Return the [X, Y] coordinate for the center point of the cell that contains the specified text.  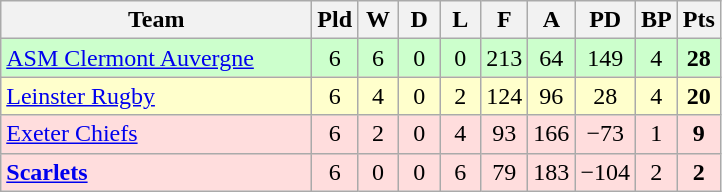
BP [656, 20]
PD [606, 20]
Pld [335, 20]
20 [698, 96]
W [378, 20]
213 [504, 58]
149 [606, 58]
124 [504, 96]
−73 [606, 134]
A [552, 20]
D [420, 20]
ASM Clermont Auvergne [156, 58]
−104 [606, 172]
64 [552, 58]
F [504, 20]
96 [552, 96]
Leinster Rugby [156, 96]
79 [504, 172]
166 [552, 134]
L [460, 20]
93 [504, 134]
183 [552, 172]
Pts [698, 20]
Scarlets [156, 172]
9 [698, 134]
Team [156, 20]
Exeter Chiefs [156, 134]
1 [656, 134]
